Find where the given text appears and provide that cell's center as [x, y] coordinate. 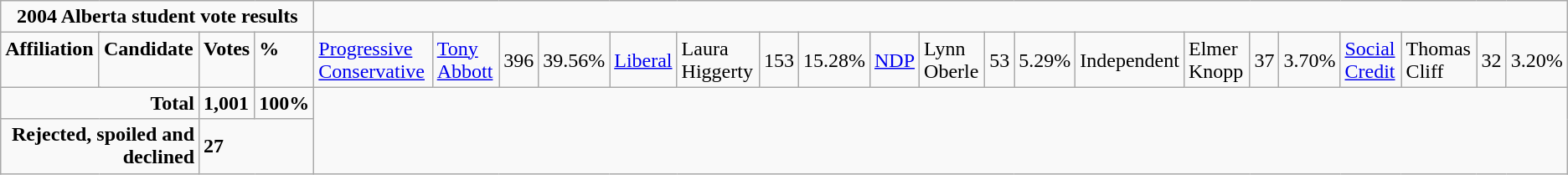
Candidate [149, 60]
Votes [227, 60]
Lynn Oberle [952, 60]
Independent [1130, 60]
53 [1000, 60]
37 [1265, 60]
% [285, 60]
Rejected, spoiled and declined [101, 146]
Social Credit [1370, 60]
NDP [895, 60]
Total [101, 103]
Thomas Cliff [1439, 60]
32 [1491, 60]
15.28% [834, 60]
39.56% [575, 60]
5.29% [1045, 60]
27 [256, 146]
153 [779, 60]
396 [519, 60]
100% [285, 103]
2004 Alberta student vote results [157, 17]
Liberal [643, 60]
Progressive Conservative [374, 60]
3.20% [1536, 60]
Laura Higgerty [718, 60]
1,001 [227, 103]
Elmer Knopp [1216, 60]
3.70% [1310, 60]
Tony Abbott [466, 60]
Affiliation [50, 60]
